Return [X, Y] of the center of cell containing provided text 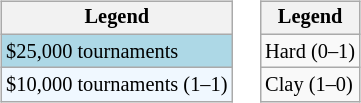
$10,000 tournaments (1–1) [116, 85]
Clay (1–0) [310, 85]
Hard (0–1) [310, 51]
$25,000 tournaments [116, 51]
